Extract the [x, y] coordinate from the center of the cell holding the provided text.  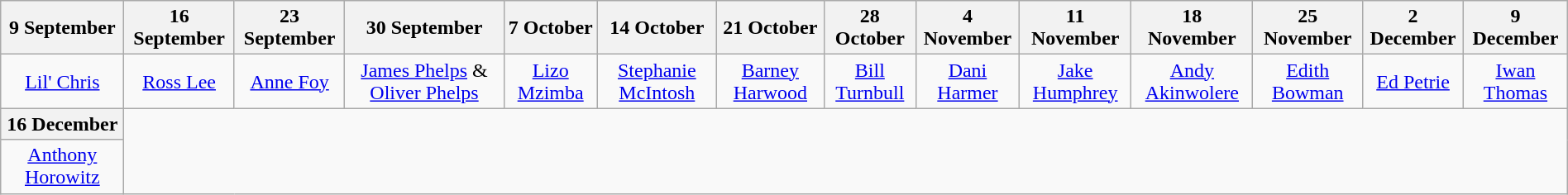
Ed Petrie [1413, 81]
25 November [1308, 28]
4 November [968, 28]
2 December [1413, 28]
30 September [424, 28]
18 November [1193, 28]
Lil' Chris [63, 81]
14 October [657, 28]
23 September [289, 28]
11 November [1075, 28]
Dani Harmer [968, 81]
7 October [551, 28]
16 September [179, 28]
Anthony Horowitz [63, 167]
Jake Humphrey [1075, 81]
9 September [63, 28]
Andy Akinwolere [1193, 81]
28 October [870, 28]
Ross Lee [179, 81]
Iwan Thomas [1516, 81]
Barney Harwood [770, 81]
21 October [770, 28]
Stephanie McIntosh [657, 81]
16 December [63, 124]
Lizo Mzimba [551, 81]
Bill Turnbull [870, 81]
9 December [1516, 28]
Anne Foy [289, 81]
James Phelps & Oliver Phelps [424, 81]
Edith Bowman [1308, 81]
